Extract the [X, Y] coordinate from the center of the cell holding the provided text.  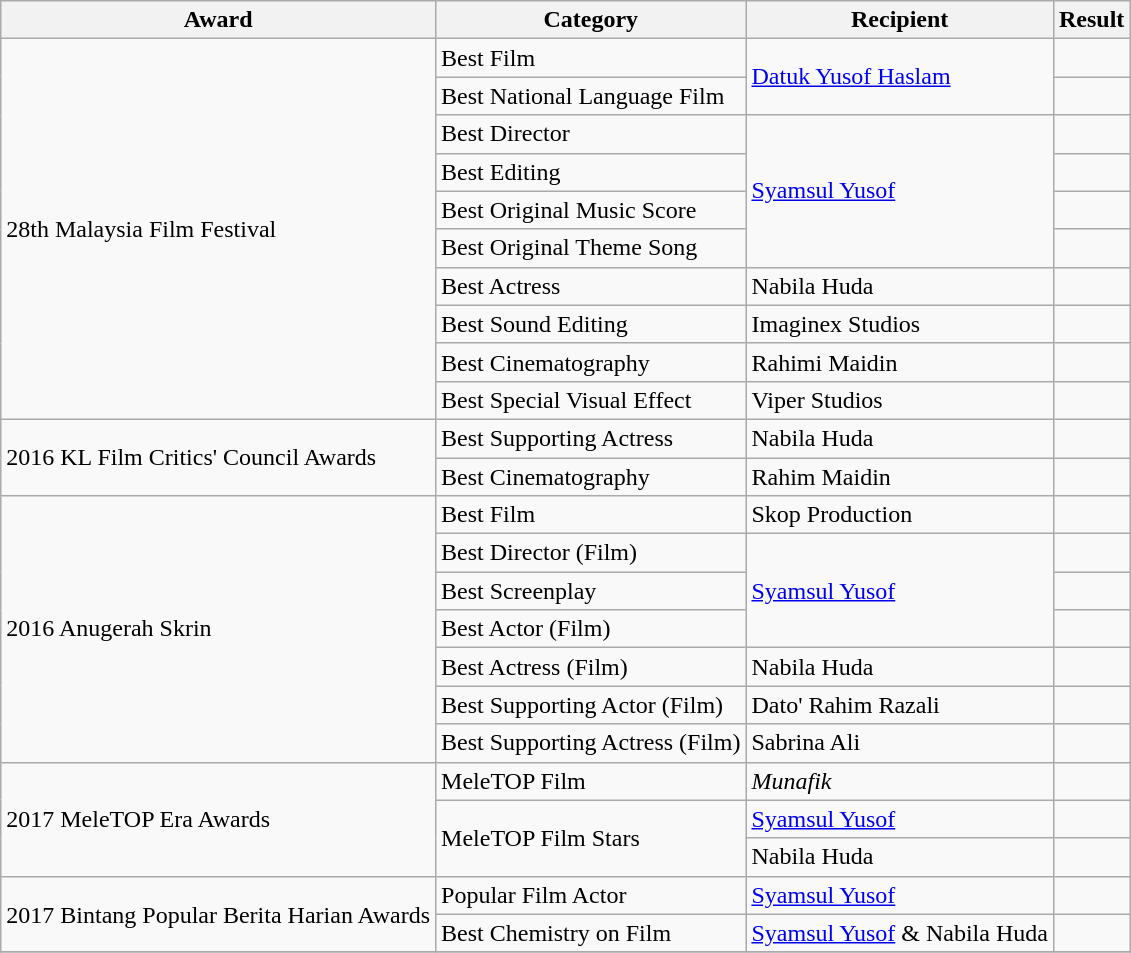
Best Supporting Actress [591, 438]
Result [1091, 20]
2017 Bintang Popular Berita Harian Awards [218, 914]
Dato' Rahim Razali [900, 705]
Best Editing [591, 172]
Best Supporting Actress (Film) [591, 743]
Recipient [900, 20]
Best Director (Film) [591, 553]
Best Original Theme Song [591, 248]
Munafik [900, 781]
Best Actor (Film) [591, 629]
MeleTOP Film [591, 781]
Best Screenplay [591, 591]
Best Special Visual Effect [591, 400]
Best Original Music Score [591, 210]
2017 MeleTOP Era Awards [218, 819]
2016 KL Film Critics' Council Awards [218, 457]
Syamsul Yusof & Nabila Huda [900, 933]
Best Chemistry on Film [591, 933]
Best Actress (Film) [591, 667]
Category [591, 20]
Skop Production [900, 515]
Rahim Maidin [900, 477]
Best Sound Editing [591, 324]
Best National Language Film [591, 96]
Sabrina Ali [900, 743]
28th Malaysia Film Festival [218, 230]
Best Actress [591, 286]
Award [218, 20]
Datuk Yusof Haslam [900, 77]
Rahimi Maidin [900, 362]
Imaginex Studios [900, 324]
Popular Film Actor [591, 895]
MeleTOP Film Stars [591, 838]
Best Director [591, 134]
Best Supporting Actor (Film) [591, 705]
Viper Studios [900, 400]
2016 Anugerah Skrin [218, 629]
